Capture the cell that displays the provided text and extract its (x, y) central coordinate. 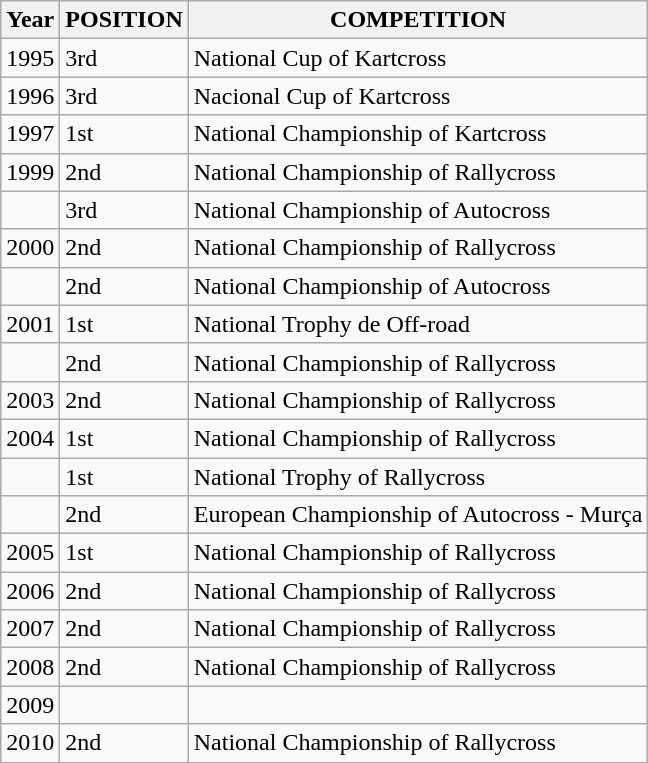
1999 (30, 172)
2007 (30, 629)
2003 (30, 400)
POSITION (124, 20)
1996 (30, 96)
National Trophy of Rallycross (418, 477)
2004 (30, 438)
2008 (30, 667)
2009 (30, 705)
1995 (30, 58)
Year (30, 20)
European Championship of Autocross - Murça (418, 515)
COMPETITION (418, 20)
2001 (30, 324)
2005 (30, 553)
Nacional Cup of Kartcross (418, 96)
National Championship of Kartcross (418, 134)
2010 (30, 743)
National Trophy de Off-road (418, 324)
2000 (30, 248)
1997 (30, 134)
National Cup of Kartcross (418, 58)
2006 (30, 591)
